Return [x, y] of the center of cell containing provided text 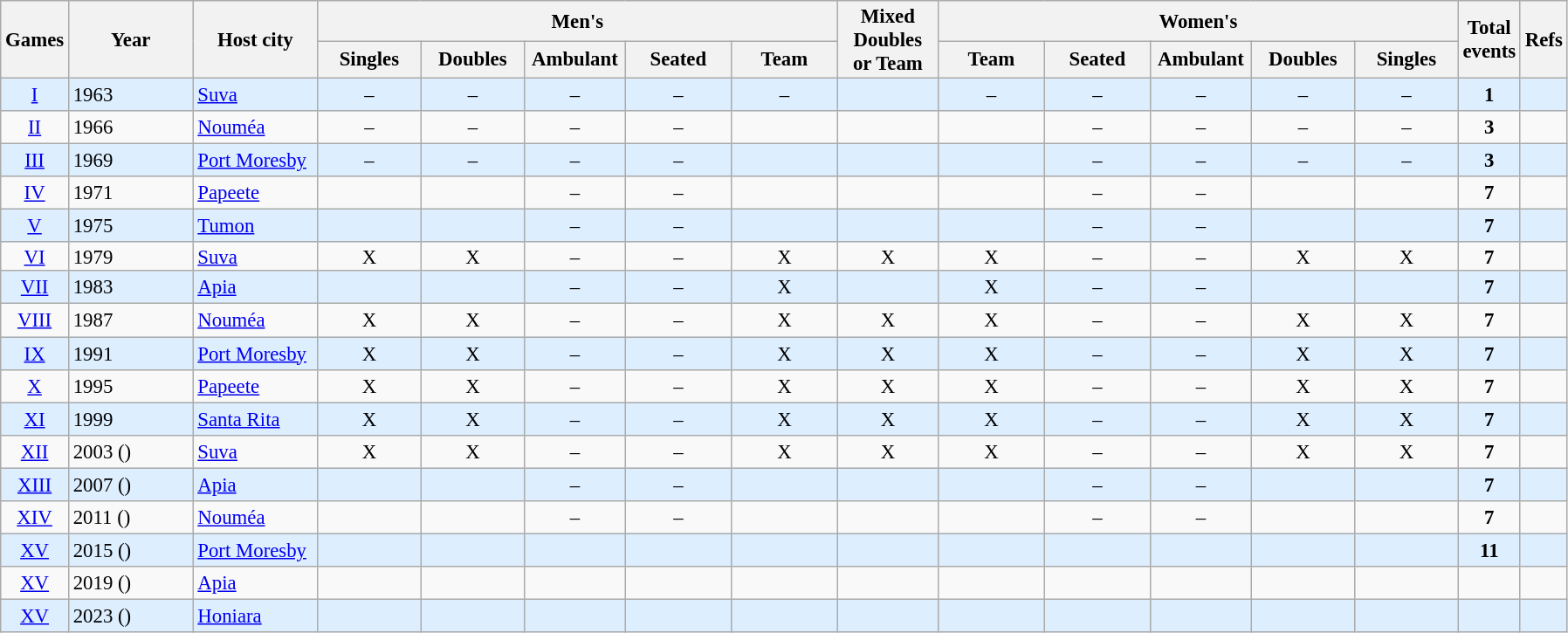
2023 () [131, 616]
Women's [1199, 21]
1971 [131, 193]
Host city [255, 39]
XIV [35, 518]
1 [1489, 94]
Honiara [255, 616]
VII [35, 287]
XIII [35, 485]
VI [35, 257]
IV [35, 193]
1991 [131, 354]
1987 [131, 320]
XII [35, 451]
1983 [131, 287]
2015 () [131, 550]
III [35, 161]
1999 [131, 419]
Santa Rita [255, 419]
2019 () [131, 583]
VIII [35, 320]
2003 () [131, 451]
V [35, 226]
1995 [131, 386]
I [35, 94]
Refs [1544, 39]
MixedDoublesor Team [888, 39]
Games [35, 39]
2007 () [131, 485]
1963 [131, 94]
11 [1489, 550]
1969 [131, 161]
II [35, 127]
Men's [578, 21]
1975 [131, 226]
Totalevents [1489, 39]
1979 [131, 257]
1966 [131, 127]
2011 () [131, 518]
Year [131, 39]
IX [35, 354]
Tumon [255, 226]
XI [35, 419]
